Determine the (X, Y) coordinate at the center of the cell enclosing the given text.  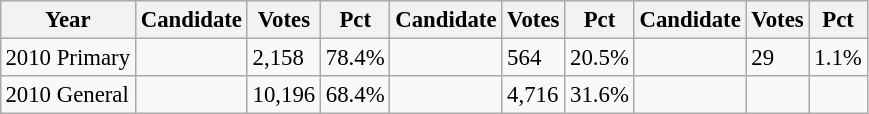
20.5% (600, 57)
1.1% (838, 57)
31.6% (600, 95)
2,158 (284, 57)
2010 General (68, 95)
2010 Primary (68, 57)
10,196 (284, 95)
78.4% (356, 57)
564 (534, 57)
29 (778, 57)
68.4% (356, 95)
4,716 (534, 95)
Year (68, 20)
